Scan for the cell matching the given text and deliver its [x, y] coordinate at center. 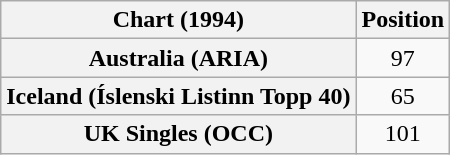
97 [403, 58]
Chart (1994) [178, 20]
101 [403, 134]
Position [403, 20]
65 [403, 96]
UK Singles (OCC) [178, 134]
Australia (ARIA) [178, 58]
Iceland (Íslenski Listinn Topp 40) [178, 96]
